Identify which cell holds the provided text, then report its [x, y] central coordinate. 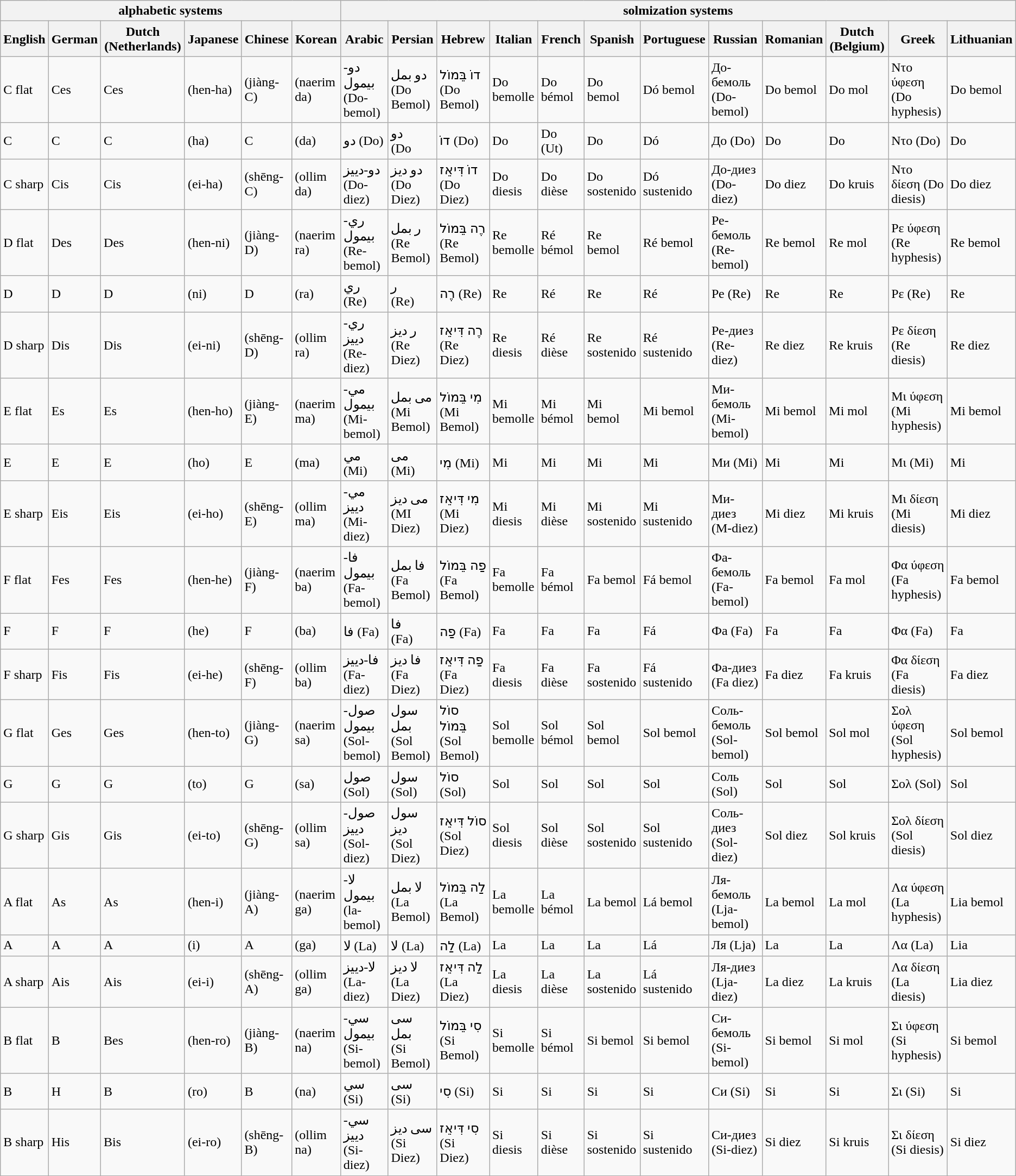
Fa bemolle [514, 580]
(hen-i) [213, 901]
(i) [213, 945]
Φα (Fa) [918, 632]
(ollim ga) [316, 982]
Μι δίεση (Mi diesis) [918, 513]
solmization systems [678, 11]
סִי דִּיאֵז (Si Diez) [463, 1142]
Ré sustenido [674, 345]
B flat [24, 1040]
Ре-диез (Re-diez) [735, 345]
Sol sustenido [674, 835]
His [74, 1142]
La diez [794, 982]
Re kruis [858, 345]
(ei-ni) [213, 345]
(hen-ho) [213, 411]
فا بمل(Fa Bemol) [412, 580]
مي (Mi) [364, 462]
La bémol [561, 901]
Bes [143, 1040]
Соль-диез (Sol-diez) [735, 835]
Фа (Fa) [735, 632]
Ντο ύφεση (Do hyphesis) [918, 90]
סוֹל דִּיאֵז (Sol Diez) [463, 835]
لا-دييز (La-diez) [364, 982]
Mi sostenido [612, 513]
La dièse [561, 982]
French [561, 39]
Ré dièse [561, 345]
مي-بيمول (Mi-bemol) [364, 411]
רֶה (Re) [463, 294]
سی بمل(Si Bemol) [412, 1040]
می دیز(MI Diez) [412, 513]
F sharp [24, 675]
Chinese [267, 39]
Ля-диез (Lja-diez) [735, 982]
Do diesis [514, 184]
(ei-to) [213, 835]
Μι (Mi) [918, 462]
Си-бемоль (Si-bemol) [735, 1040]
Dó bemol [674, 90]
רֶה דִּיאֵז (Re Diez) [463, 345]
صول (Sol) [364, 785]
(ho) [213, 462]
Si bemolle [514, 1040]
Do kruis [858, 184]
דוֹ (Do) [463, 141]
(shēng-A) [267, 982]
Dutch (Netherlands) [143, 39]
Si mol [858, 1040]
Dutch (Belgium) [858, 39]
Ми-диез (M-diez) [735, 513]
סוֹל בֵּמוֹל (Sol Bemol) [463, 733]
Arabic [364, 39]
La diesis [514, 982]
Σολ ύφεση (Sol hyphesis) [918, 733]
Фа-бемоль (Fa-bemol) [735, 580]
Λα δίεση (La diesis) [918, 982]
סִי בֵּמוֹל (Si Bemol) [463, 1040]
H [74, 1092]
دو بمل(Do Bemol) [412, 90]
Соль-бемоль (Sol-bemol) [735, 733]
سي-بيمول (Si-bemol) [364, 1040]
E flat [24, 411]
(ei-ha) [213, 184]
Re mol [858, 243]
Ντο (Do) [918, 141]
Dó [674, 141]
Lithuanian [981, 39]
(ei-ho) [213, 513]
(ma) [316, 462]
(ollim ba) [316, 675]
Si sustenido [674, 1142]
פַה בֵּמוֹל (Fa Bemol) [463, 580]
فا-بيمول (Fa-bemol) [364, 580]
(jiàng-F) [267, 580]
(shēng-D) [267, 345]
Fa sostenido [612, 675]
(jiàng-B) [267, 1040]
D flat [24, 243]
(sa) [316, 785]
Fa diesis [514, 675]
لا دیز(La Diez) [412, 982]
Fá sustenido [674, 675]
La kruis [858, 982]
סִי (Si) [463, 1092]
(na) [316, 1092]
Sol sostenido [612, 835]
Si bémol [561, 1040]
Ντο δίεση (Do diesis) [918, 184]
Mi diesis [514, 513]
لا بمل(La Bemol) [412, 901]
Sol kruis [858, 835]
Do (Ut) [561, 141]
Mi dièse [561, 513]
G sharp [24, 835]
Mi bémol [561, 411]
دو-بيمول (Do-bemol) [364, 90]
G flat [24, 733]
(ra) [316, 294]
Си-диез (Si-diez) [735, 1142]
می بمل(Mi Bemol) [412, 411]
Соль (Sol) [735, 785]
D sharp [24, 345]
فا (Fa) [364, 632]
F flat [24, 580]
B sharp [24, 1142]
(naerim na) [316, 1040]
(jiàng-C) [267, 90]
German [74, 39]
מִי דִּיאֵז (Mi Diez) [463, 513]
До-бемоль (Do-bemol) [735, 90]
Lia diez [981, 982]
Lia bemol [981, 901]
صول-بيمول (Sol-bemol) [364, 733]
Ми-бемоль (Mi-bemol) [735, 411]
می(Mi) [412, 462]
Mi kruis [858, 513]
(shēng-G) [267, 835]
Ре-бемоль (Re-bemol) [735, 243]
فا(Fa) [412, 632]
فا-دييز (Fa-diez) [364, 675]
Do dièse [561, 184]
(ei-ro) [213, 1142]
Japanese [213, 39]
Σολ (Sol) [918, 785]
(shēng-C) [267, 184]
Ре (Re) [735, 294]
Persian [412, 39]
מִי בֵּמוֹל (Mi Bemol) [463, 411]
לַה בֵּמוֹל (La Bemol) [463, 901]
ر بمل(Re Bemol) [412, 243]
דוֹ דִּיאֵז (Do Diez) [463, 184]
Sol mol [858, 733]
Sol bémol [561, 733]
(ollim ma) [316, 513]
(ga) [316, 945]
(ei-i) [213, 982]
Do mol [858, 90]
(hen-to) [213, 733]
Λα ύφεση (La hyphesis) [918, 901]
רֶה בֵּמוֹל (Re Bemol) [463, 243]
(ollim da) [316, 184]
Mi mol [858, 411]
(shēng-B) [267, 1142]
Lá sustenido [674, 982]
(da) [316, 141]
(naerim sa) [316, 733]
Dó sustenido [674, 184]
Si sostenido [612, 1142]
מִי (Mi) [463, 462]
ر(Re) [412, 294]
فا دیز(Fa Diez) [412, 675]
(naerim ra) [316, 243]
Си (Si) [735, 1092]
Fa mol [858, 580]
alphabetic systems [170, 11]
Si diesis [514, 1142]
Mi bemolle [514, 411]
C sharp [24, 184]
(naerim ba) [316, 580]
(hen-ro) [213, 1040]
(ni) [213, 294]
دو دیز(Do Diez) [412, 184]
Σι δίεση (Si diesis) [918, 1142]
(ollim ra) [316, 345]
Bis [143, 1142]
سي (Si) [364, 1092]
(jiàng-E) [267, 411]
ري (Re) [364, 294]
Fa kruis [858, 675]
ري-بيمول (Re-bemol) [364, 243]
English [24, 39]
(hen-ni) [213, 243]
دو(Do [412, 141]
Ля-бемоль (Lja-bemol) [735, 901]
La bemolle [514, 901]
פַה דִּיאֵז (Fa Diez) [463, 675]
(jiàng-G) [267, 733]
Lia [981, 945]
دو-دييز (Do-diez) [364, 184]
Hebrew [463, 39]
Korean [316, 39]
Re sostenido [612, 345]
Sol dièse [561, 835]
Фа-диез (Fa diez) [735, 675]
(hen-ha) [213, 90]
سي-دييز (Si-diez) [364, 1142]
سول بمل(Sol Bemol) [412, 733]
سی دیز(Si Diez) [412, 1142]
Σι ύφεση (Si hyphesis) [918, 1040]
E sharp [24, 513]
סוֹל (Sol) [463, 785]
Σι (Si) [918, 1092]
(hen-he) [213, 580]
Ré bémol [561, 243]
Fa bémol [561, 580]
Italian [514, 39]
Lá bemol [674, 901]
Ρε δίεση (Re diesis) [918, 345]
(naerim ga) [316, 901]
ري-دييز (Re-diez) [364, 345]
صول-دييز (Sol-diez) [364, 835]
(jiàng-D) [267, 243]
Do bémol [561, 90]
لا-بيمول (la-bemol) [364, 901]
(ha) [213, 141]
לַה (La) [463, 945]
לַה דִּיאֵז (La Diez) [463, 982]
(to) [213, 785]
(ei-he) [213, 675]
Si dièse [561, 1142]
(ollim sa) [316, 835]
Mi sustenido [674, 513]
مي-دييز (Mi-diez) [364, 513]
سول دیز(Sol Diez) [412, 835]
Φα ύφεση (Fa hyphesis) [918, 580]
La sostenido [612, 982]
La mol [858, 901]
سی(Si) [412, 1092]
Σολ δίεση (Sol diesis) [918, 835]
Ré bemol [674, 243]
(ro) [213, 1092]
До (Do) [735, 141]
Λα (La) [918, 945]
Ρε ύφεση (Re hyphesis) [918, 243]
(ba) [316, 632]
ر دیز(Re Diez) [412, 345]
Lá [674, 945]
פַה (Fa) [463, 632]
Greek [918, 39]
(he) [213, 632]
Russian [735, 39]
Φα δίεση (Fa diesis) [918, 675]
Do bemolle [514, 90]
Μι ύφεση (Mi hyphesis) [918, 411]
دو (Do) [364, 141]
(shēng-E) [267, 513]
A sharp [24, 982]
Fá bemol [674, 580]
Do sostenido [612, 184]
Ми (Mi) [735, 462]
سول(Sol) [412, 785]
דוֹ בֵּמוֹל (Do Bemol) [463, 90]
Romanian [794, 39]
Fá [674, 632]
Si kruis [858, 1142]
Ля (Lja) [735, 945]
(naerim da) [316, 90]
Fa dièse [561, 675]
(shēng-F) [267, 675]
Re diesis [514, 345]
До-диез (Do-diez) [735, 184]
(jiàng-A) [267, 901]
Sol diesis [514, 835]
Sol bemolle [514, 733]
Re bemolle [514, 243]
A flat [24, 901]
(ollim na) [316, 1142]
Ρε (Re) [918, 294]
Spanish [612, 39]
(naerim ma) [316, 411]
C flat [24, 90]
Portuguese [674, 39]
